Determine the (x, y) coordinate at the center of the cell enclosing the given text.  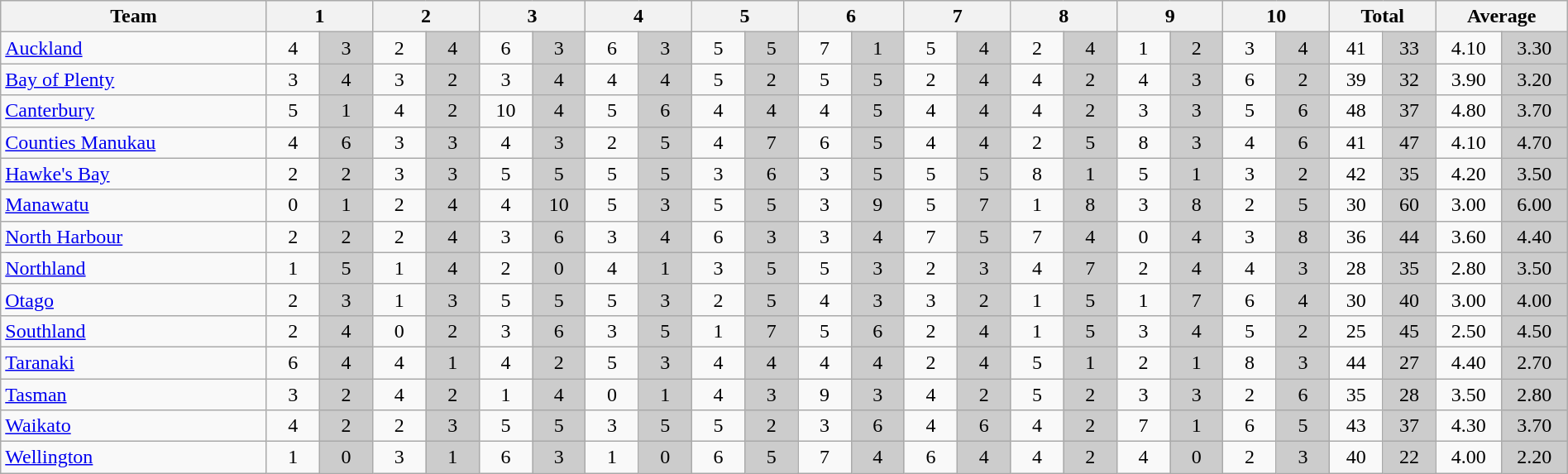
Southland (134, 331)
2.70 (1534, 362)
Taranaki (134, 362)
3.30 (1534, 48)
39 (1356, 79)
Total (1383, 17)
2.20 (1534, 457)
Wellington (134, 457)
6.00 (1534, 205)
33 (1409, 48)
Northland (134, 268)
Team (134, 17)
Waikato (134, 426)
36 (1356, 237)
Tasman (134, 395)
Manawatu (134, 205)
42 (1356, 174)
32 (1409, 79)
4.80 (1469, 111)
Otago (134, 299)
47 (1409, 142)
27 (1409, 362)
Auckland (134, 48)
North Harbour (134, 237)
3.90 (1469, 79)
43 (1356, 426)
Canterbury (134, 111)
Hawke's Bay (134, 174)
4.20 (1469, 174)
3.20 (1534, 79)
Bay of Plenty (134, 79)
48 (1356, 111)
4.50 (1534, 331)
4.70 (1534, 142)
Average (1502, 17)
22 (1409, 457)
4.30 (1469, 426)
25 (1356, 331)
45 (1409, 331)
3.60 (1469, 237)
Counties Manukau (134, 142)
2.50 (1469, 331)
60 (1409, 205)
